Find where the given text appears and provide that cell's center as (x, y) coordinate. 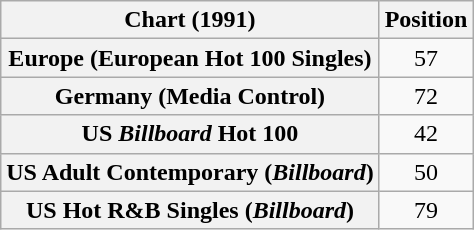
Europe (European Hot 100 Singles) (190, 58)
42 (426, 134)
US Billboard Hot 100 (190, 134)
Position (426, 20)
Germany (Media Control) (190, 96)
US Adult Contemporary (Billboard) (190, 172)
Chart (1991) (190, 20)
US Hot R&B Singles (Billboard) (190, 210)
50 (426, 172)
72 (426, 96)
57 (426, 58)
79 (426, 210)
